Detect which cell encompasses the target text, then output its [x, y] center coordinate. 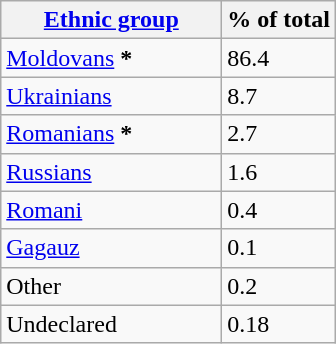
Romanians * [112, 134]
0.2 [279, 286]
Undeclared [112, 324]
Russians [112, 172]
Romani [112, 210]
% of total [279, 20]
86.4 [279, 58]
8.7 [279, 96]
0.4 [279, 210]
Other [112, 286]
2.7 [279, 134]
0.1 [279, 248]
Moldovans * [112, 58]
1.6 [279, 172]
Ukrainians [112, 96]
0.18 [279, 324]
Ethnic group [112, 20]
Gagauz [112, 248]
